Capture the cell that displays the provided text and extract its (x, y) central coordinate. 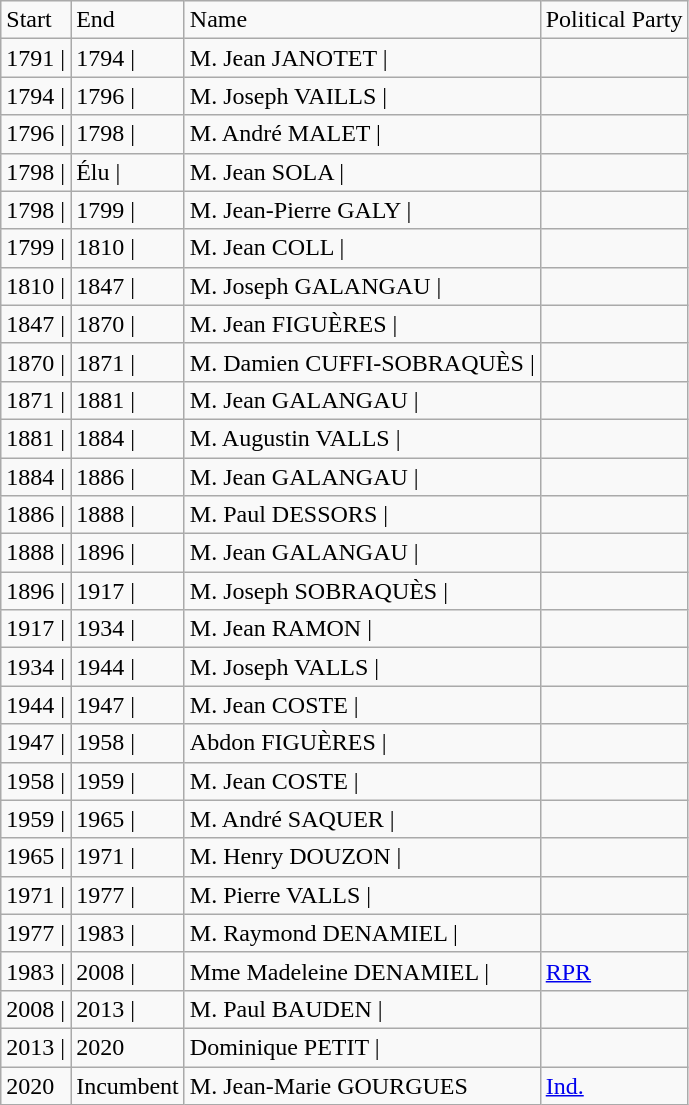
M. Paul BAUDEN | (362, 1009)
M. Jean FIGUÈRES | (362, 324)
M. Joseph VALLS | (362, 667)
Political Party (614, 20)
M. André MALET | (362, 134)
M. Augustin VALLS | (362, 438)
M. Raymond DENAMIEL | (362, 933)
Ind. (614, 1085)
M. Jean RAMON | (362, 629)
1791 | (36, 58)
M. Jean JANOTET | (362, 58)
RPR (614, 971)
M. Jean COLL | (362, 248)
M. Damien CUFFI-SOBRAQUÈS | (362, 362)
Incumbent (128, 1085)
M. Joseph SOBRAQUÈS | (362, 591)
M. Jean SOLA | (362, 172)
Abdon FIGUÈRES | (362, 743)
Start (36, 20)
M. Joseph VAILLS | (362, 96)
M. André SAQUER | (362, 819)
Dominique PETIT | (362, 1047)
Name (362, 20)
M. Jean-Pierre GALY | (362, 210)
Mme Madeleine DENAMIEL | (362, 971)
M. Joseph GALANGAU | (362, 286)
Élu | (128, 172)
M. Jean-Marie GOURGUES (362, 1085)
M. Henry DOUZON | (362, 857)
End (128, 20)
M. Pierre VALLS | (362, 895)
M. Paul DESSORS | (362, 515)
